Return [X, Y] of the center of cell containing provided text 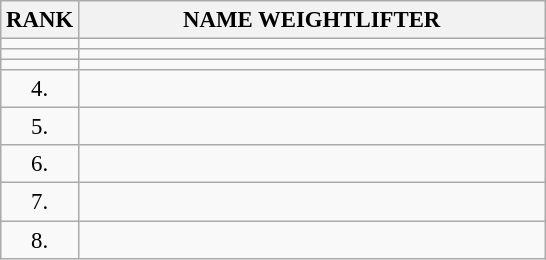
5. [40, 127]
4. [40, 89]
6. [40, 165]
NAME WEIGHTLIFTER [312, 20]
7. [40, 202]
8. [40, 240]
RANK [40, 20]
